Find where the given text appears and provide that cell's center as (X, Y) coordinate. 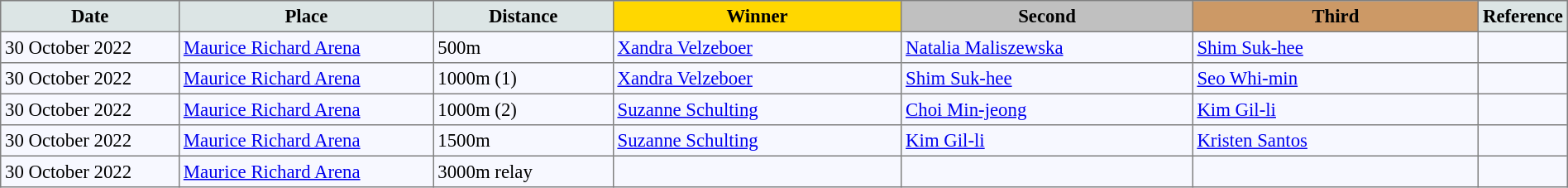
1000m (1) (523, 79)
Choi Min-jeong (1047, 109)
3000m relay (523, 171)
Winner (758, 17)
Seo Whi-min (1336, 79)
Kristen Santos (1336, 141)
Date (90, 17)
Third (1336, 17)
500m (523, 47)
Reference (1523, 17)
Place (307, 17)
1000m (2) (523, 109)
Natalia Maliszewska (1047, 47)
Second (1047, 17)
1500m (523, 141)
Distance (523, 17)
